Pinpoint the cell where the given text exists, returning its [X, Y] midpoint coordinate. 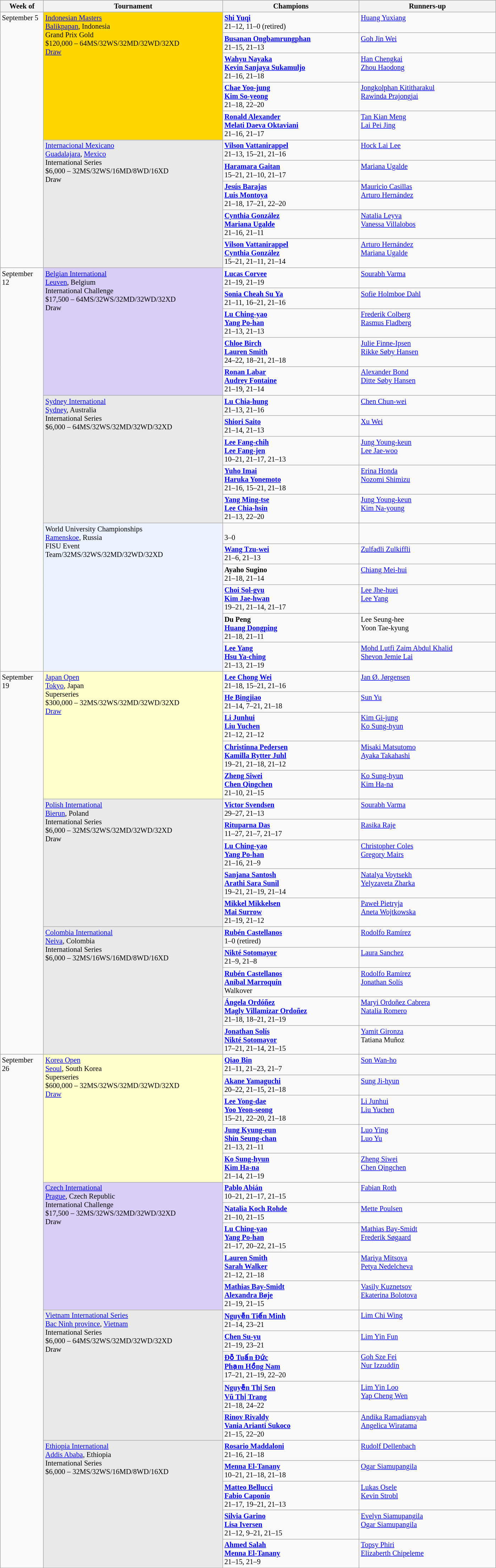
Lee Fang-chih Lee Fang-jen 10–21, 21–17, 21–13 [291, 451]
Rudolf Dellenbach [427, 1450]
Rasika Raje [427, 830]
Mohd Lutfi Zaim Abdul Khalid Shevon Jemie Lai [427, 657]
Silvia Garino Lisa Iversen 21–12, 9–21, 21–15 [291, 1524]
Jung Kyung-eun Shin Seung-chan 21–13, 21–11 [291, 1139]
Week of [22, 6]
Vilson Vattanirappel Cynthia González 15–21, 21–11, 21–14 [291, 253]
He Bingjiao 21–14, 7–21, 21–18 [291, 702]
Paweł Pietryja Aneta Wojtkowska [427, 912]
Lee Jhe-huei Lee Yang [427, 599]
Lee Seung-hee Yoon Tae-kyung [427, 628]
Chen Chun-wei [427, 406]
Arturo Hernández Mariana Ugalde [427, 253]
Lu Ching-yao Yang Po-han 21–16, 21–9 [291, 854]
Lim Yin Fun [427, 1341]
Lukas Osele Kevin Strobl [427, 1496]
Nguyễn Thị Sen Vũ Thị Trang 21–18, 24–22 [291, 1396]
Sun Yu [427, 702]
Chloe Birch Lauren Smith 24–22, 18–21, 21–18 [291, 352]
Yang Ming-tse Lee Chia-hsin 21–13, 22–20 [291, 508]
Rubén Castellanos 1–0 (retired) [291, 937]
Rodolfo Ramírez Jonathan Solís [427, 982]
Lim Yin Loo Yap Cheng Wen [427, 1396]
Laura Sanchez [427, 957]
Misaki Matsutomo Ayaka Takahashi [427, 755]
Ogar Siamupangila [427, 1471]
Lim Chi Wing [427, 1320]
Lee Yang Hsu Ya-ching 21–13, 21–19 [291, 657]
Jonathan Solís Nikté Sotomayor 17–21, 21–14, 21–15 [291, 1040]
Rodolfo Ramírez [427, 937]
Sanjana Santosh Arathi Sara Sunil 19–21, 21–19, 21–14 [291, 883]
Mikkel Mikkelsen Mai Surrow 21–19, 21–12 [291, 912]
Andika Ramadiansyah Angelica Wiratama [427, 1426]
Ronald Alexander Melati Daeva Oktaviani 21–16, 21–17 [291, 125]
Korea OpenSeoul, South KoreaSuperseries$600,000 – 32MS/32WS/32MD/32WD/32XDDraw [133, 1118]
Frederik Colberg Rasmus Fladberg [427, 323]
Lee Chong Wei 21–18, 15–21, 21–16 [291, 681]
Menna El-Tanany 10–21, 21–18, 21–18 [291, 1471]
Lauren Smith Sarah Walker 21–12, 21–18 [291, 1266]
Jung Young-keun Kim Na-young [427, 508]
Busanan Ongbamrungphan21–15, 21–13 [291, 43]
Han Chengkai Zhou Haodong [427, 67]
Vasily Kuznetsov Ekaterina Bolotova [427, 1295]
Tournament [133, 6]
Erina Honda Nozomi Shimizu [427, 480]
Ángela Ordóñez Magly Villamizar Ordoñez 21–18, 18–21, 21–19 [291, 1011]
Wang Tzu-wei21–6, 21–13 [291, 554]
Indonesian MastersBalikpapan, IndonesiaGrand Prix Gold$120,000 – 64MS/32WS/32MD/32WD/32XDDraw [133, 76]
September 12 [22, 469]
Tan Kian Meng Lai Pei Jing [427, 125]
Rituparna Das 11–27, 21–7, 21–17 [291, 830]
Lu Ching-yao Yang Po-han 21–13, 21–13 [291, 323]
Huang Yuxiang [427, 22]
Shi Yuqi21–12, 11–0 (retired) [291, 22]
Colombia InternationalNeiva, ColombiaInternational Series$6,000 – 32MS/16WS/16MD/8WD/16XD [133, 991]
Lu Ching-yao Yang Po-han 21–17, 20–22, 21–15 [291, 1238]
Vilson Vattanirappel 21–13, 15–21, 21–16 [291, 150]
Qiao Bin 21–11, 21–23, 21–7 [291, 1065]
Goh Sze Fei Nur Izzuddin [427, 1366]
Maryi Ordoñez Cabrera Natalia Romero [427, 1011]
Đỗ Tuấn Đức Phạm Hồng Nam 17–21, 21–19, 22–20 [291, 1366]
Nikté Sotomayor 21–9, 21–8 [291, 957]
Rubén Castellanos Aníbal Marroquín Walkover [291, 982]
Chen Su-yu 21–19, 23–21 [291, 1341]
Rinov Rivaldy Vania Arianti Sukoco 21–15, 22–20 [291, 1426]
Lucas Corvee 21–19, 21–19 [291, 278]
Champions [291, 6]
Czech InternationalPrague, Czech RepublicInternational Challenge$17,500 – 32MS/32WS/32MD/32WD/32XDDraw [133, 1246]
Christopher Coles Gregory Mairs [427, 854]
Yuho Imai Haruka Yonemoto 21–16, 15–21, 21–18 [291, 480]
Sonia Cheah Su Ya 21–11, 16–21, 21–16 [291, 298]
Ko Sung-hyun Kim Ha-na [427, 785]
Polish InternationalBierun, PolandInternational Series$6,000 – 32MS/32WS/32MD/32WD/32XDDraw [133, 863]
Runners-up [427, 6]
Mariana Ugalde [427, 171]
World University ChampionshipsRamenskoe, RussiaFISU EventTeam/32MS/32WS/32MD/32WD/32XD [133, 597]
September 5 [22, 140]
Lu Chia-hung 21–13, 21–16 [291, 406]
Alexander Bond Ditte Søby Hansen [427, 381]
Chae Yoo-jung Kim So-yeong 21–18, 22–20 [291, 96]
Ko Sung-hyun Kim Ha-na 21–14, 21–19 [291, 1168]
September 19 [22, 863]
Evelyn Siamupangila Ogar Siamupangila [427, 1524]
Jesús Barajas Luis Montoya 21–18, 17–21, 22–20 [291, 195]
Fabian Roth [427, 1192]
Christinna Pedersen Kamilla Rytter Juhl 19–21, 21–18, 21–12 [291, 755]
Belgian InternationalLeuven, BelgiumInternational Challenge$17,500 – 64MS/32WS/32MD/32WD/32XDDraw [133, 331]
Sydney InternationalSydney, AustraliaInternational Series$6,000 – 64MS/32WS/32MD/32WD/32XD [133, 459]
Mathias Bay-Smidt Frederik Søgaard [427, 1238]
Matteo Bellucci Fabio Caponio 21–17, 19–21, 21–13 [291, 1496]
Haramara Gaitan 15–21, 21–10, 21–17 [291, 171]
Natalia Koch Rohde 21–10, 21–15 [291, 1213]
September 26 [22, 1311]
Chiang Mei-hui [427, 574]
Du Peng Huang Dongping 21–18, 21–11 [291, 628]
Japan OpenTokyo, JapanSuperseries$300,000 – 32MS/32WS/32MD/32WD/32XDDraw [133, 735]
Mette Poulsen [427, 1213]
Wahyu Nayaka Kevin Sanjaya Sukamuljo 21–16, 21–18 [291, 67]
Topsy Phiri Elizaberth Chipeleme [427, 1553]
3–0 [291, 533]
Luo Ying Luo Yu [427, 1139]
Mariya Mitsova Petya Nedelcheva [427, 1266]
Ronan Labar Audrey Fontaine 21–19, 21–14 [291, 381]
Zheng Siwei Chen Qingchen 21–10, 21–15 [291, 785]
Li Junhui Liu Yuchen 21–12, 21–12 [291, 726]
Nguyễn Tiến Minh 21–14, 23–21 [291, 1320]
Choi Sol-gyu Kim Jae-hwan 19–21, 21–14, 21–17 [291, 599]
Shiori Saito 21–14, 21–13 [291, 426]
Natalya Voytsekh Yelyzaveta Zharka [427, 883]
Zulfadli Zulkiffli [427, 554]
Ethiopia InternationalAddis Ababa, EthiopiaInternational Series$6,000 – 32MS/32WS/16MD/8WD/16XD [133, 1504]
Akane Yamaguchi 20–22, 21–15, 21–18 [291, 1085]
Cynthia González Mariana Ugalde 21–16, 21–11 [291, 224]
Jan Ø. Jørgensen [427, 681]
Sofie Holmboe Dahl [427, 298]
Xu Wei [427, 426]
Mauricio Casillas Arturo Hernández [427, 195]
Hock Lai Lee [427, 150]
Mathias Bay-Smidt Alexandra Bøje 21–19, 21–15 [291, 1295]
Julie Finne-Ipsen Rikke Søby Hansen [427, 352]
Li Junhui Liu Yuchen [427, 1110]
Yamit Gironza Tatiana Muñoz [427, 1040]
Kim Gi-jung Ko Sung-hyun [427, 726]
Lee Yong-dae Yoo Yeon-seong 15–21, 22–20, 21–18 [291, 1110]
Son Wan-ho [427, 1065]
Rosario Maddaloni 21–16, 21–18 [291, 1450]
Sung Ji-hyun [427, 1085]
Natalia Leyva Vanessa Villalobos [427, 224]
Victor Svendsen 29–27, 21–13 [291, 809]
Vietnam International Series Bac Ninh province, VietnamInternational Series$6,000 – 64MS/32WS/32MD/32WD/32XDDraw [133, 1375]
Jongkolphan Kititharakul Rawinda Prajongjai [427, 96]
Jung Young-keun Lee Jae-woo [427, 451]
Internacional Mexicano Guadalajara, MexicoInternational Series$6,000 – 32MS/32WS/16MD/8WD/16XDDraw [133, 203]
Goh Jin Wei [427, 43]
Zheng Siwei Chen Qingchen [427, 1168]
Pablo Abián 10–21, 21–17, 21–15 [291, 1192]
Ayaho Sugino21–18, 21–14 [291, 574]
Ahmed Salah Menna El-Tanany 21–15, 21–9 [291, 1553]
